Return [X, Y] of the center of cell containing provided text 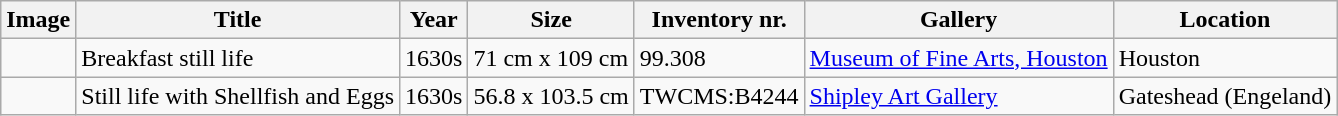
Still life with Shellfish and Eggs [238, 96]
Title [238, 20]
Size [551, 20]
Inventory nr. [719, 20]
TWCMS:B4244 [719, 96]
Museum of Fine Arts, Houston [958, 58]
Image [38, 20]
56.8 x 103.5 cm [551, 96]
Breakfast still life [238, 58]
71 cm x 109 cm [551, 58]
99.308 [719, 58]
Gateshead (Engeland) [1225, 96]
Location [1225, 20]
Houston [1225, 58]
Gallery [958, 20]
Shipley Art Gallery [958, 96]
Year [434, 20]
